Locate the cell with the specified text and output its [x, y] center coordinate. 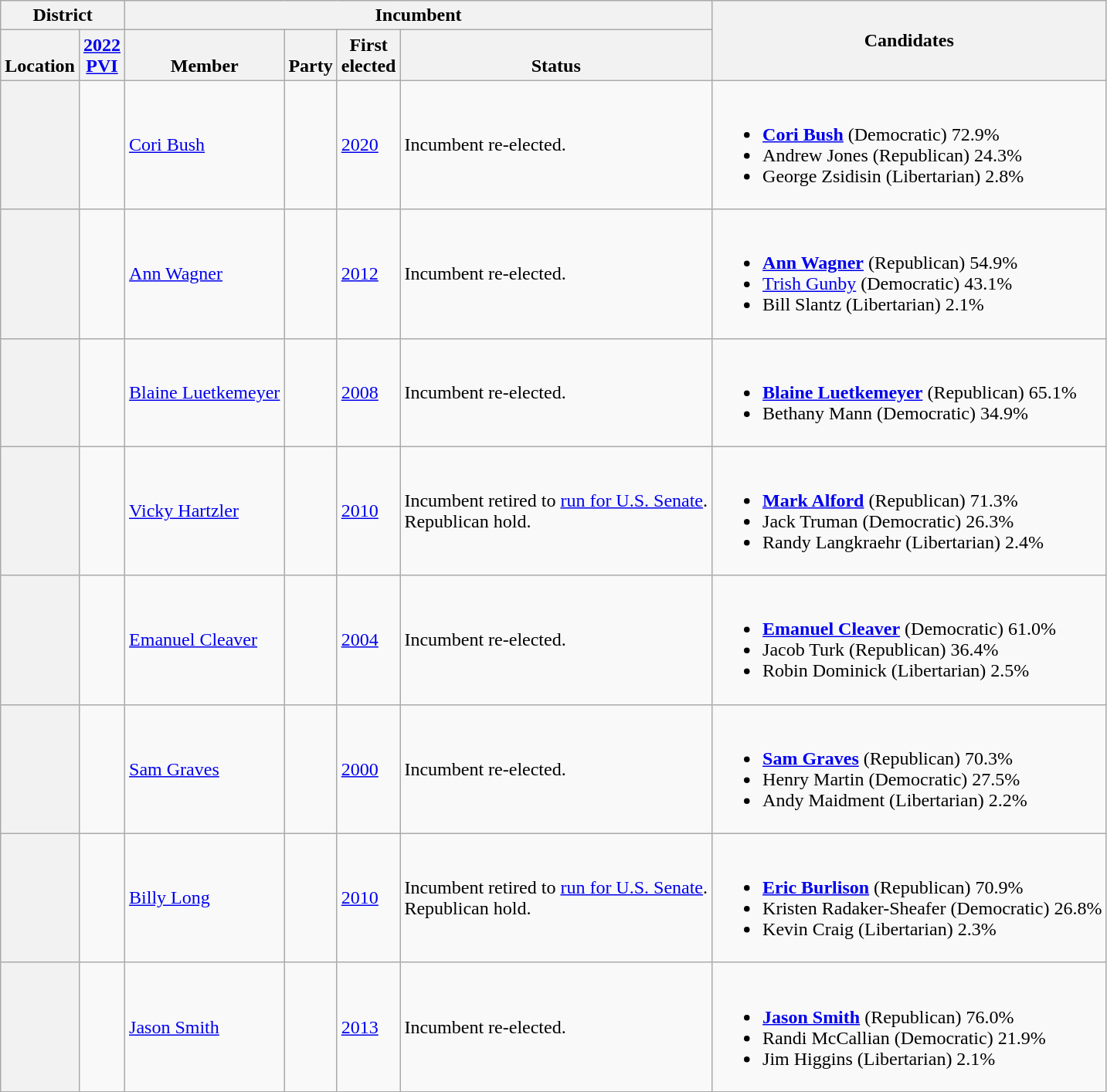
Billy Long [205, 897]
Candidates [909, 40]
Jason Smith [205, 1027]
Eric Burlison (Republican) 70.9%Kristen Radaker-Sheafer (Democratic) 26.8%Kevin Craig (Libertarian) 2.3% [909, 897]
2008 [368, 392]
District [63, 15]
Cori Bush [205, 145]
2004 [368, 639]
Firstelected [368, 56]
Blaine Luetkemeyer [205, 392]
Sam Graves [205, 769]
Status [556, 56]
Emanuel Cleaver [205, 639]
2012 [368, 273]
Emanuel Cleaver (Democratic) 61.0%Jacob Turk (Republican) 36.4%Robin Dominick (Libertarian) 2.5% [909, 639]
Ann Wagner [205, 273]
Jason Smith (Republican) 76.0%Randi McCallian (Democratic) 21.9%Jim Higgins (Libertarian) 2.1% [909, 1027]
2020 [368, 145]
Incumbent [419, 15]
Sam Graves (Republican) 70.3%Henry Martin (Democratic) 27.5%Andy Maidment (Libertarian) 2.2% [909, 769]
Blaine Luetkemeyer (Republican) 65.1%Bethany Mann (Democratic) 34.9% [909, 392]
Vicky Hartzler [205, 511]
2000 [368, 769]
Member [205, 56]
2022PVI [102, 56]
Location [40, 56]
Mark Alford (Republican) 71.3%Jack Truman (Democratic) 26.3%Randy Langkraehr (Libertarian) 2.4% [909, 511]
Cori Bush (Democratic) 72.9%Andrew Jones (Republican) 24.3%George Zsidisin (Libertarian) 2.8% [909, 145]
Ann Wagner (Republican) 54.9%Trish Gunby (Democratic) 43.1%Bill Slantz (Libertarian) 2.1% [909, 273]
Party [311, 56]
2013 [368, 1027]
